Scan for the cell matching the given text and deliver its [X, Y] coordinate at center. 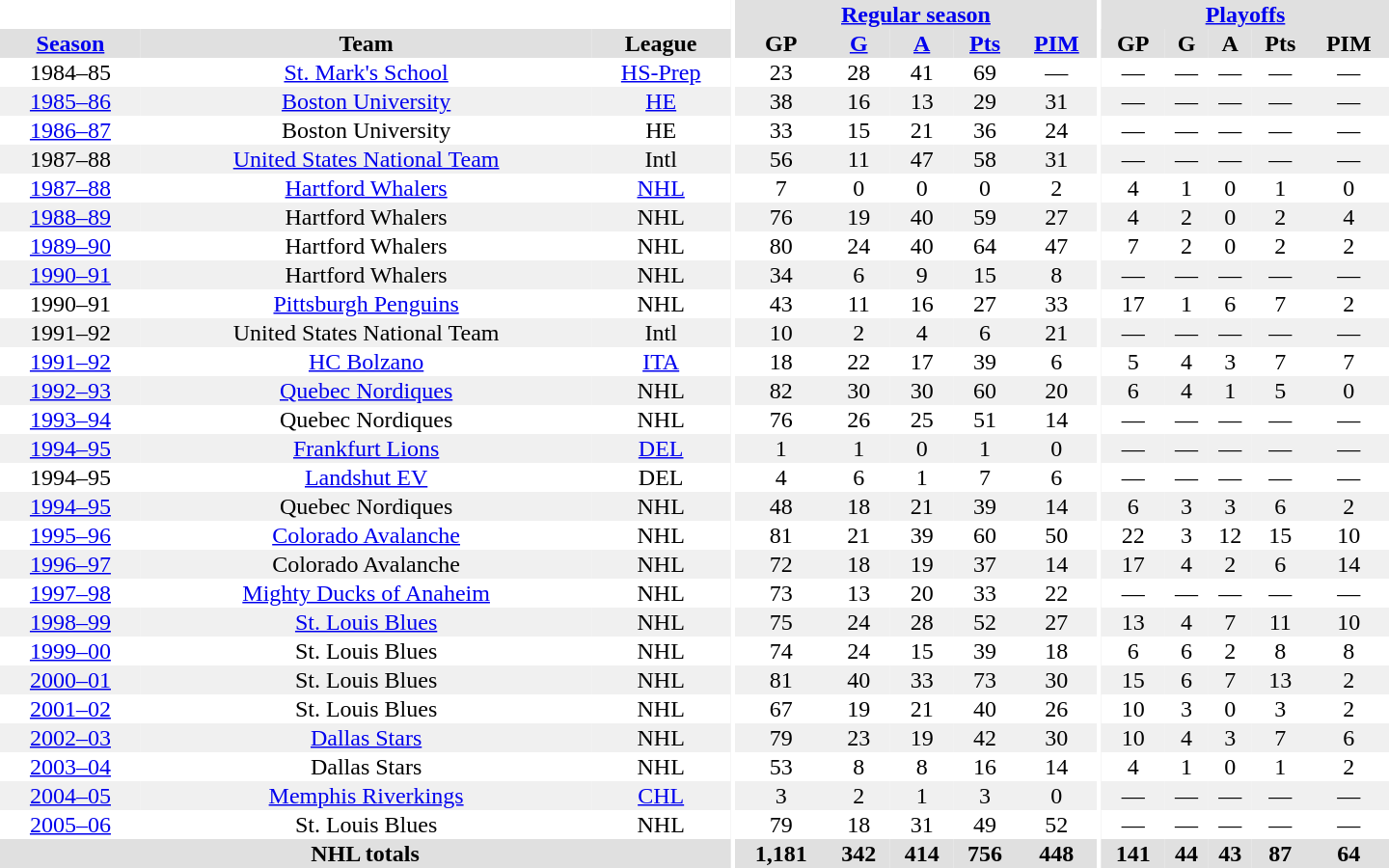
80 [781, 246]
NHL totals [365, 854]
414 [922, 854]
51 [984, 420]
34 [781, 275]
Team [367, 43]
342 [858, 854]
1986–87 [70, 130]
Regular season [916, 14]
Season [70, 43]
50 [1057, 535]
1999–00 [70, 651]
1997–98 [70, 593]
756 [984, 854]
2002–03 [70, 738]
1985–86 [70, 101]
67 [781, 709]
87 [1281, 854]
1,181 [781, 854]
74 [781, 651]
Memphis Riverkings [367, 796]
Pittsburgh Penguins [367, 304]
1992–93 [70, 391]
49 [984, 825]
2001–02 [70, 709]
HC Bolzano [367, 362]
141 [1132, 854]
9 [922, 275]
2005–06 [70, 825]
29 [984, 101]
Mighty Ducks of Anaheim [367, 593]
75 [781, 622]
72 [781, 564]
37 [984, 564]
44 [1186, 854]
1996–97 [70, 564]
1998–99 [70, 622]
53 [781, 767]
HS-Prep [661, 72]
42 [984, 738]
41 [922, 72]
38 [781, 101]
ITA [661, 362]
League [661, 43]
48 [781, 506]
1995–96 [70, 535]
36 [984, 130]
2000–01 [70, 680]
2003–04 [70, 767]
1989–90 [70, 246]
56 [781, 159]
12 [1231, 535]
1993–94 [70, 420]
St. Mark's School [367, 72]
69 [984, 72]
CHL [661, 796]
58 [984, 159]
448 [1057, 854]
1984–85 [70, 72]
25 [922, 420]
Playoffs [1245, 14]
59 [984, 217]
1988–89 [70, 217]
2004–05 [70, 796]
82 [781, 391]
Landshut EV [367, 477]
Frankfurt Lions [367, 448]
